Find where the given text appears and provide that cell's center as [x, y] coordinate. 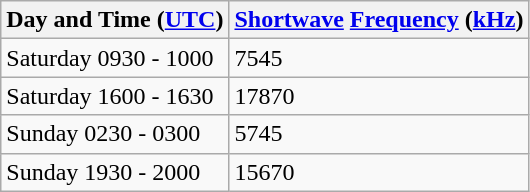
17870 [379, 96]
15670 [379, 172]
Saturday 0930 - 1000 [115, 58]
5745 [379, 134]
Sunday 0230 - 0300 [115, 134]
Sunday 1930 - 2000 [115, 172]
Day and Time (UTC) [115, 20]
7545 [379, 58]
Shortwave Frequency (kHz) [379, 20]
Saturday 1600 - 1630 [115, 96]
